Output the [X, Y] coordinate of the center of the cell containing the given text.  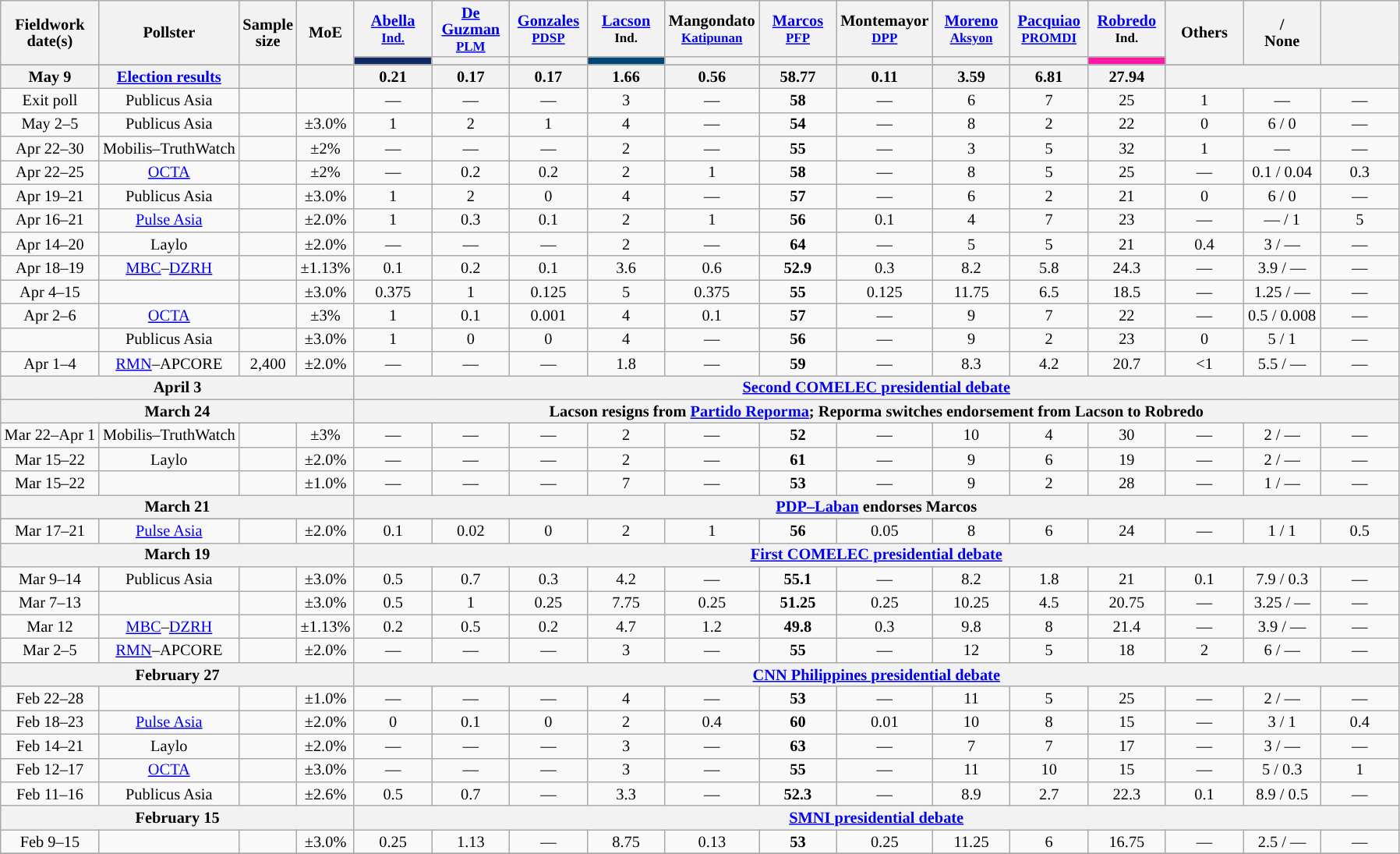
Feb 11–16 [50, 794]
5.8 [1049, 268]
1.66 [626, 76]
1 / 1 [1282, 530]
February 27 [178, 674]
Feb 12–17 [50, 771]
5 / 0.3 [1282, 771]
Apr 22–30 [50, 148]
0.02 [471, 530]
1.25 / — [1282, 292]
March 21 [178, 507]
54 [798, 125]
11.25 [971, 842]
0.13 [712, 842]
8.9 [971, 794]
RobredoInd. [1127, 28]
5.5 / — [1282, 363]
52.9 [798, 268]
PDP–Laban endorses Marcos [876, 507]
GonzalesPDSP [549, 28]
30 [1127, 435]
20.7 [1127, 363]
±2.6% [326, 794]
12 [971, 650]
8.3 [971, 363]
LacsonInd. [626, 28]
59 [798, 363]
4.7 [626, 627]
Mar 9–14 [50, 579]
Samplesize [268, 32]
Mar 17–21 [50, 530]
— / 1 [1282, 220]
Apr 19–21 [50, 197]
PacquiaoPROMDI [1049, 28]
MoE [326, 32]
Feb 22–28 [50, 699]
Apr 4–15 [50, 292]
0.1 / 0.04 [1282, 172]
SMNI presidential debate [876, 817]
7.9 / 0.3 [1282, 579]
MontemayorDPP [884, 28]
0.6 [712, 268]
2,400 [268, 363]
3.3 [626, 794]
Apr 2–6 [50, 315]
Election results [168, 76]
28 [1127, 484]
3.59 [971, 76]
61 [798, 459]
MorenoAksyon [971, 28]
58.77 [798, 76]
4.5 [1049, 602]
Feb 9–15 [50, 842]
16.75 [1127, 842]
Pollster [168, 32]
0.5 / 0.008 [1282, 315]
8.9 / 0.5 [1282, 794]
May 2–5 [50, 125]
1 / — [1282, 484]
Mar 7–13 [50, 602]
Apr 14–20 [50, 243]
AbellaInd. [393, 28]
Feb 18–23 [50, 722]
MangondatoKatipunan [712, 28]
Mar 2–5 [50, 650]
6 / — [1282, 650]
64 [798, 243]
Apr 16–21 [50, 220]
February 15 [178, 817]
Mar 22–Apr 1 [50, 435]
3 / 1 [1282, 722]
0.05 [884, 530]
Fieldworkdate(s) [50, 32]
Exit poll [50, 100]
18.5 [1127, 292]
19 [1127, 459]
2.5 / — [1282, 842]
0.56 [712, 76]
Mar 12 [50, 627]
20.75 [1127, 602]
0.21 [393, 76]
17 [1127, 746]
21.4 [1127, 627]
8.75 [626, 842]
March 24 [178, 412]
32 [1127, 148]
De GuzmanPLM [471, 28]
0.01 [884, 722]
0.11 [884, 76]
10.25 [971, 602]
24 [1127, 530]
52.3 [798, 794]
2.7 [1049, 794]
March 19 [178, 555]
April 3 [178, 387]
22.3 [1127, 794]
First COMELEC presidential debate [876, 555]
Second COMELEC presidential debate [876, 387]
51.25 [798, 602]
9.8 [971, 627]
Others [1204, 32]
Apr 22–25 [50, 172]
1.2 [712, 627]
MarcosPFP [798, 28]
5 / 1 [1282, 340]
3.6 [626, 268]
18 [1127, 650]
/None [1282, 32]
52 [798, 435]
63 [798, 746]
24.3 [1127, 268]
0.001 [549, 315]
Feb 14–21 [50, 746]
11.75 [971, 292]
7.75 [626, 602]
1.13 [471, 842]
Apr 18–19 [50, 268]
6.81 [1049, 76]
CNN Philippines presidential debate [876, 674]
6.5 [1049, 292]
60 [798, 722]
Apr 1–4 [50, 363]
49.8 [798, 627]
May 9 [50, 76]
3.25 / — [1282, 602]
55.1 [798, 579]
27.94 [1127, 76]
Lacson resigns from Partido Reporma; Reporma switches endorsement from Lacson to Robredo [876, 412]
<1 [1204, 363]
